Output the (x, y) coordinate of the center of the cell containing the given text.  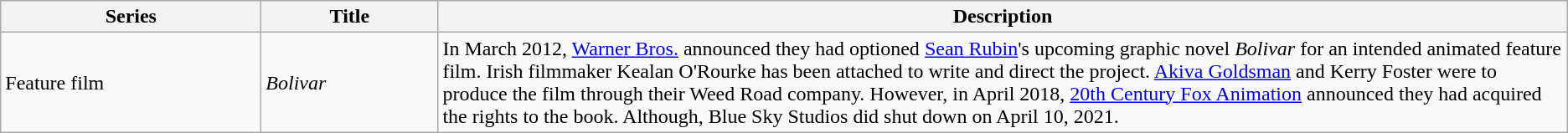
Description (1003, 17)
Feature film (131, 82)
Series (131, 17)
Bolivar (350, 82)
Title (350, 17)
